For the text-containing cell, return its midpoint in (x, y) coordinate format. 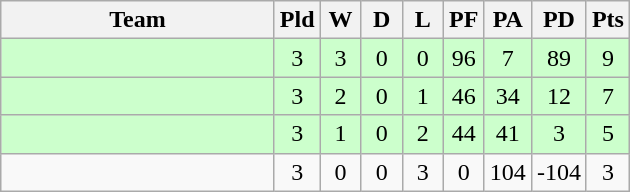
Team (138, 20)
12 (558, 96)
34 (508, 96)
-104 (558, 172)
9 (608, 58)
5 (608, 134)
41 (508, 134)
46 (464, 96)
L (422, 20)
44 (464, 134)
89 (558, 58)
PF (464, 20)
PD (558, 20)
Pld (297, 20)
D (382, 20)
PA (508, 20)
Pts (608, 20)
104 (508, 172)
W (340, 20)
96 (464, 58)
